Return the [x, y] coordinate for the center point of the cell that contains the specified text.  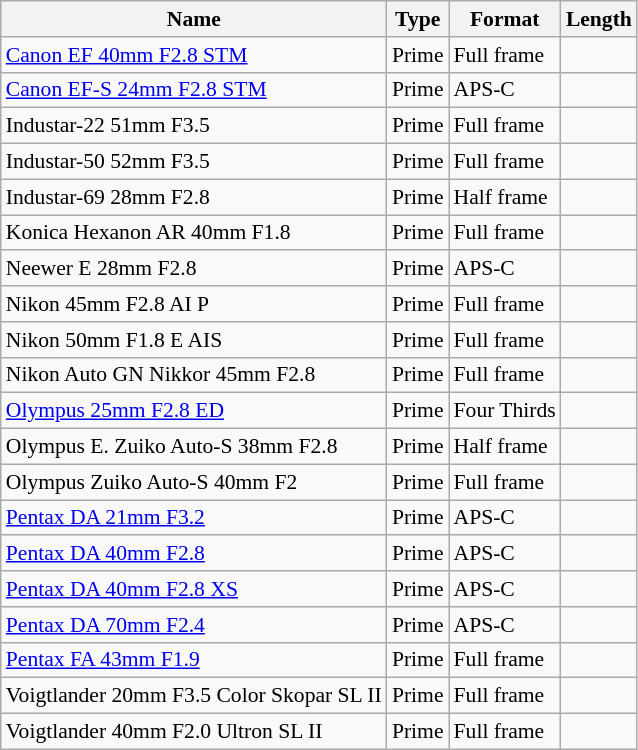
Nikon 45mm F2.8 AI P [194, 304]
Neewer E 28mm F2.8 [194, 269]
Nikon 50mm F1.8 E AIS [194, 340]
Voigtlander 20mm F3.5 Color Skopar SL II [194, 696]
Olympus 25mm F2.8 ED [194, 411]
Industar-22 51mm F3.5 [194, 126]
Pentax DA 40mm F2.8 [194, 554]
Industar-50 52mm F3.5 [194, 162]
Olympus Zuiko Auto-S 40mm F2 [194, 482]
Length [599, 19]
Name [194, 19]
Canon EF-S 24mm F2.8 STM [194, 90]
Type [418, 19]
Voigtlander 40mm F2.0 Ultron SL II [194, 732]
Format [505, 19]
Konica Hexanon AR 40mm F1.8 [194, 233]
Canon EF 40mm F2.8 STM [194, 55]
Pentax DA 21mm F3.2 [194, 518]
Pentax FA 43mm F1.9 [194, 660]
Olympus E. Zuiko Auto-S 38mm F2.8 [194, 447]
Pentax DA 70mm F2.4 [194, 625]
Pentax DA 40mm F2.8 XS [194, 589]
Nikon Auto GN Nikkor 45mm F2.8 [194, 375]
Industar-69 28mm F2.8 [194, 197]
Four Thirds [505, 411]
